Capture the cell that displays the provided text and extract its [x, y] central coordinate. 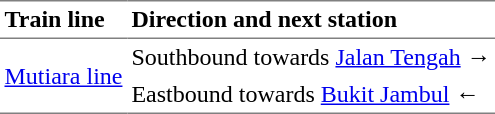
Train line [64, 20]
Mutiara line [64, 76]
Southbound towards Jalan Tengah → [311, 58]
Direction and next station [311, 20]
Eastbound towards Bukit Jambul ← [311, 95]
